Scan for the cell matching the given text and deliver its (X, Y) coordinate at center. 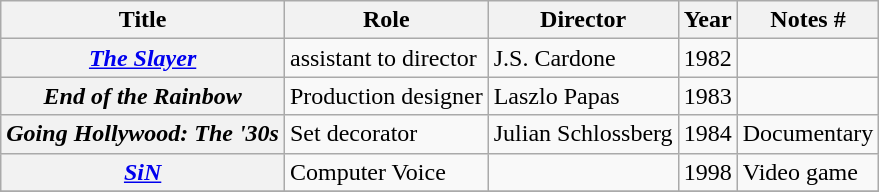
Title (143, 20)
1983 (708, 96)
The Slayer (143, 58)
Director (583, 20)
Julian Schlossberg (583, 134)
Going Hollywood: The '30s (143, 134)
Production designer (386, 96)
Documentary (808, 134)
Computer Voice (386, 172)
Notes # (808, 20)
1984 (708, 134)
Laszlo Papas (583, 96)
1982 (708, 58)
SiN (143, 172)
1998 (708, 172)
Role (386, 20)
assistant to director (386, 58)
J.S. Cardone (583, 58)
Set decorator (386, 134)
Year (708, 20)
End of the Rainbow (143, 96)
Video game (808, 172)
